Capture the cell that displays the provided text and extract its (x, y) central coordinate. 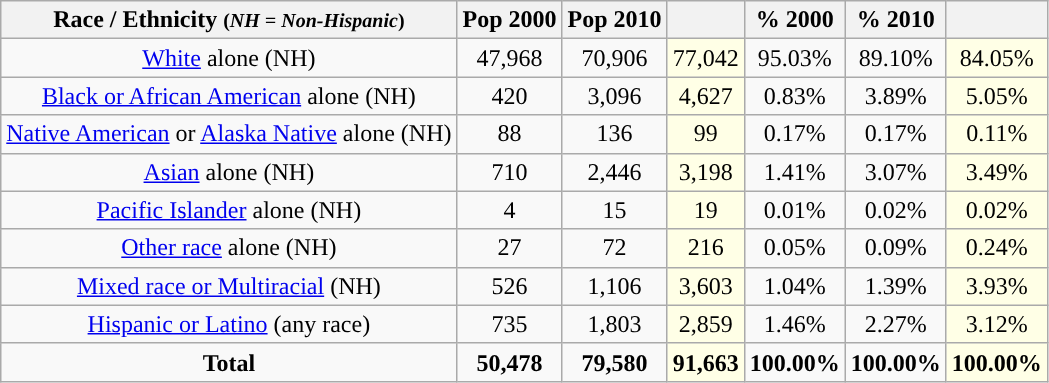
3.93% (996, 286)
216 (706, 248)
4 (510, 210)
526 (510, 286)
0.05% (794, 248)
91,663 (706, 362)
% 2000 (794, 20)
2.27% (896, 324)
White alone (NH) (229, 58)
70,906 (614, 58)
0.01% (794, 210)
3,603 (706, 286)
0.83% (794, 96)
79,580 (614, 362)
136 (614, 134)
1.04% (794, 286)
1,803 (614, 324)
15 (614, 210)
Pop 2010 (614, 20)
1.46% (794, 324)
Other race alone (NH) (229, 248)
1.41% (794, 172)
3.89% (896, 96)
Total (229, 362)
27 (510, 248)
Pacific Islander alone (NH) (229, 210)
3.49% (996, 172)
Native American or Alaska Native alone (NH) (229, 134)
72 (614, 248)
Mixed race or Multiracial (NH) (229, 286)
2,446 (614, 172)
3.07% (896, 172)
84.05% (996, 58)
Pop 2000 (510, 20)
99 (706, 134)
3,198 (706, 172)
5.05% (996, 96)
2,859 (706, 324)
50,478 (510, 362)
19 (706, 210)
Black or African American alone (NH) (229, 96)
0.24% (996, 248)
4,627 (706, 96)
Hispanic or Latino (any race) (229, 324)
0.11% (996, 134)
Asian alone (NH) (229, 172)
0.09% (896, 248)
Race / Ethnicity (NH = Non-Hispanic) (229, 20)
3,096 (614, 96)
77,042 (706, 58)
89.10% (896, 58)
95.03% (794, 58)
735 (510, 324)
420 (510, 96)
1.39% (896, 286)
47,968 (510, 58)
% 2010 (896, 20)
3.12% (996, 324)
88 (510, 134)
710 (510, 172)
1,106 (614, 286)
